Find where the given text appears and provide that cell's center as (x, y) coordinate. 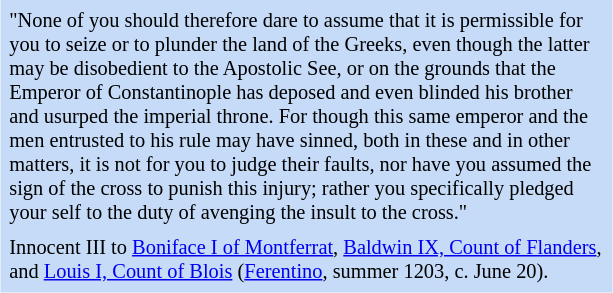
Innocent III to Boniface I of Montferrat, Baldwin IX, Count of Flanders, and Louis I, Count of Blois (Ferentino, summer 1203, c. June 20). (306, 260)
